Extract the [X, Y] coordinate from the center of the cell holding the provided text.  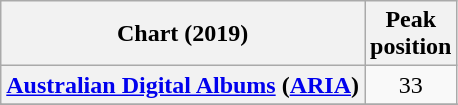
Peakposition [411, 34]
Australian Digital Albums (ARIA) [183, 85]
Chart (2019) [183, 34]
33 [411, 85]
